Detect which cell encompasses the target text, then output its (X, Y) center coordinate. 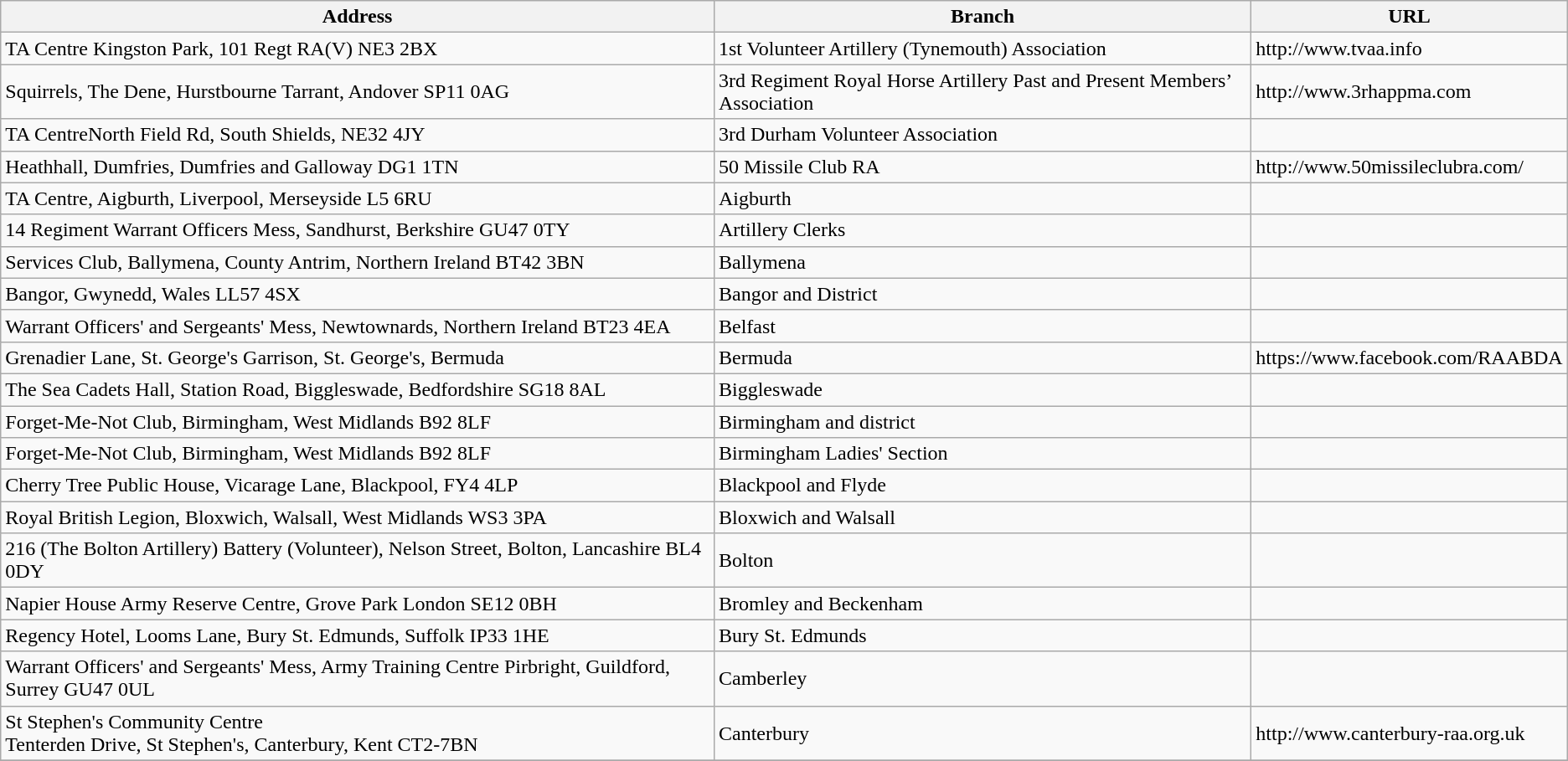
Regency Hotel, Looms Lane, Bury St. Edmunds, Suffolk IP33 1HE (358, 635)
1st Volunteer Artillery (Tynemouth) Association (982, 49)
Royal British Legion, Bloxwich, Walsall, West Midlands WS3 3PA (358, 517)
Camberley (982, 678)
TA Centre Kingston Park, 101 Regt RA(V) NE3 2BX (358, 49)
Squirrels, The Dene, Hurstbourne Tarrant, Andover SP11 0AG (358, 92)
Branch (982, 17)
St Stephen's Community CentreTenterden Drive, St Stephen's, Canterbury, Kent CT2-7BN (358, 733)
http://www.50missileclubra.com/ (1409, 167)
Address (358, 17)
Warrant Officers' and Sergeants' Mess, Army Training Centre Pirbright, Guildford, Surrey GU47 0UL (358, 678)
Belfast (982, 326)
50 Missile Club RA (982, 167)
Bangor, Gwynedd, Wales LL57 4SX (358, 294)
Bangor and District (982, 294)
Ballymena (982, 262)
14 Regiment Warrant Officers Mess, Sandhurst, Berkshire GU47 0TY (358, 230)
http://www.canterbury-raa.org.uk (1409, 733)
216 (The Bolton Artillery) Battery (Volunteer), Nelson Street, Bolton, Lancashire BL4 0DY (358, 561)
Artillery Clerks (982, 230)
Bloxwich and Walsall (982, 517)
Bermuda (982, 357)
Bromley and Beckenham (982, 604)
The Sea Cadets Hall, Station Road, Biggleswade, Bedfordshire SG18 8AL (358, 389)
Napier House Army Reserve Centre, Grove Park London SE12 0BH (358, 604)
URL (1409, 17)
Warrant Officers' and Sergeants' Mess, Newtownards, Northern Ireland BT23 4EA (358, 326)
http://www.tvaa.info (1409, 49)
Birmingham Ladies' Section (982, 454)
Aigburth (982, 198)
Grenadier Lane, St. George's Garrison, St. George's, Bermuda (358, 357)
TA CentreNorth Field Rd, South Shields, NE32 4JY (358, 135)
Heathhall, Dumfries, Dumfries and Galloway DG1 1TN (358, 167)
Blackpool and Flyde (982, 486)
3rd Durham Volunteer Association (982, 135)
Services Club, Ballymena, County Antrim, Northern Ireland BT42 3BN (358, 262)
https://www.facebook.com/RAABDA (1409, 357)
3rd Regiment Royal Horse Artillery Past and Present Members’ Association (982, 92)
Bury St. Edmunds (982, 635)
http://www.3rhappma.com (1409, 92)
Canterbury (982, 733)
Bolton (982, 561)
Biggleswade (982, 389)
TA Centre, Aigburth, Liverpool, Merseyside L5 6RU (358, 198)
Birmingham and district (982, 421)
Cherry Tree Public House, Vicarage Lane, Blackpool, FY4 4LP (358, 486)
